Return [X, Y] of the center of cell containing provided text 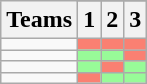
3 [136, 20]
1 [90, 20]
Teams [40, 20]
2 [112, 20]
